For the text-containing cell, return its midpoint in (X, Y) coordinate format. 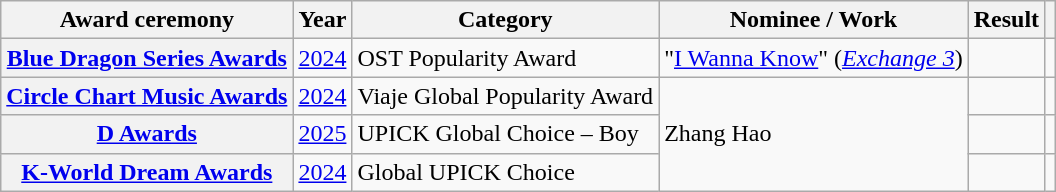
Global UPICK Choice (506, 172)
Award ceremony (147, 20)
Circle Chart Music Awards (147, 96)
Category (506, 20)
Zhang Hao (814, 134)
Nominee / Work (814, 20)
2025 (322, 134)
Year (322, 20)
Result (1006, 20)
Blue Dragon Series Awards (147, 58)
"I Wanna Know" (Exchange 3) (814, 58)
OST Popularity Award (506, 58)
UPICK Global Choice – Boy (506, 134)
Viaje Global Popularity Award (506, 96)
K-World Dream Awards (147, 172)
D Awards (147, 134)
